Output the (X, Y) coordinate of the center of the cell containing the given text.  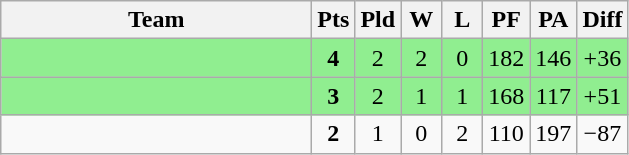
4 (334, 58)
182 (506, 58)
+51 (602, 96)
−87 (602, 134)
+36 (602, 58)
146 (554, 58)
L (462, 20)
PA (554, 20)
110 (506, 134)
3 (334, 96)
Diff (602, 20)
W (422, 20)
168 (506, 96)
Team (156, 20)
PF (506, 20)
Pld (378, 20)
117 (554, 96)
Pts (334, 20)
197 (554, 134)
